Return [x, y] of the center of cell containing provided text 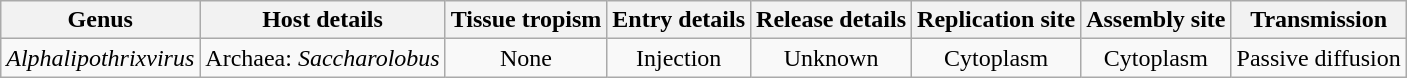
Archaea: Saccharolobus [322, 58]
Host details [322, 20]
Unknown [832, 58]
Alphalipothrixvirus [100, 58]
None [526, 58]
Transmission [1318, 20]
Replication site [996, 20]
Entry details [679, 20]
Genus [100, 20]
Passive diffusion [1318, 58]
Assembly site [1156, 20]
Injection [679, 58]
Release details [832, 20]
Tissue tropism [526, 20]
